Extract the [X, Y] coordinate from the center of the cell holding the provided text.  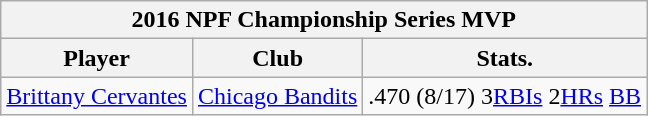
Brittany Cervantes [97, 96]
Chicago Bandits [277, 96]
.470 (8/17) 3RBIs 2HRs BB [505, 96]
Club [277, 58]
Stats. [505, 58]
Player [97, 58]
2016 NPF Championship Series MVP [324, 20]
